Find where the given text appears and provide that cell's center as [x, y] coordinate. 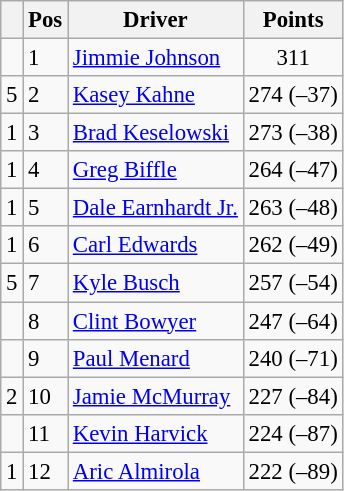
274 (–37) [293, 95]
8 [46, 321]
4 [46, 170]
7 [46, 283]
Kasey Kahne [156, 95]
273 (–38) [293, 133]
262 (–49) [293, 245]
3 [46, 133]
11 [46, 433]
240 (–71) [293, 358]
247 (–64) [293, 321]
12 [46, 471]
224 (–87) [293, 433]
Greg Biffle [156, 170]
222 (–89) [293, 471]
227 (–84) [293, 396]
264 (–47) [293, 170]
Points [293, 20]
257 (–54) [293, 283]
Clint Bowyer [156, 321]
Brad Keselowski [156, 133]
6 [46, 245]
Jimmie Johnson [156, 58]
Paul Menard [156, 358]
10 [46, 396]
Aric Almirola [156, 471]
Driver [156, 20]
Carl Edwards [156, 245]
Dale Earnhardt Jr. [156, 208]
Jamie McMurray [156, 396]
Kyle Busch [156, 283]
311 [293, 58]
Kevin Harvick [156, 433]
9 [46, 358]
263 (–48) [293, 208]
Pos [46, 20]
